Return [X, Y] of the center of cell containing provided text 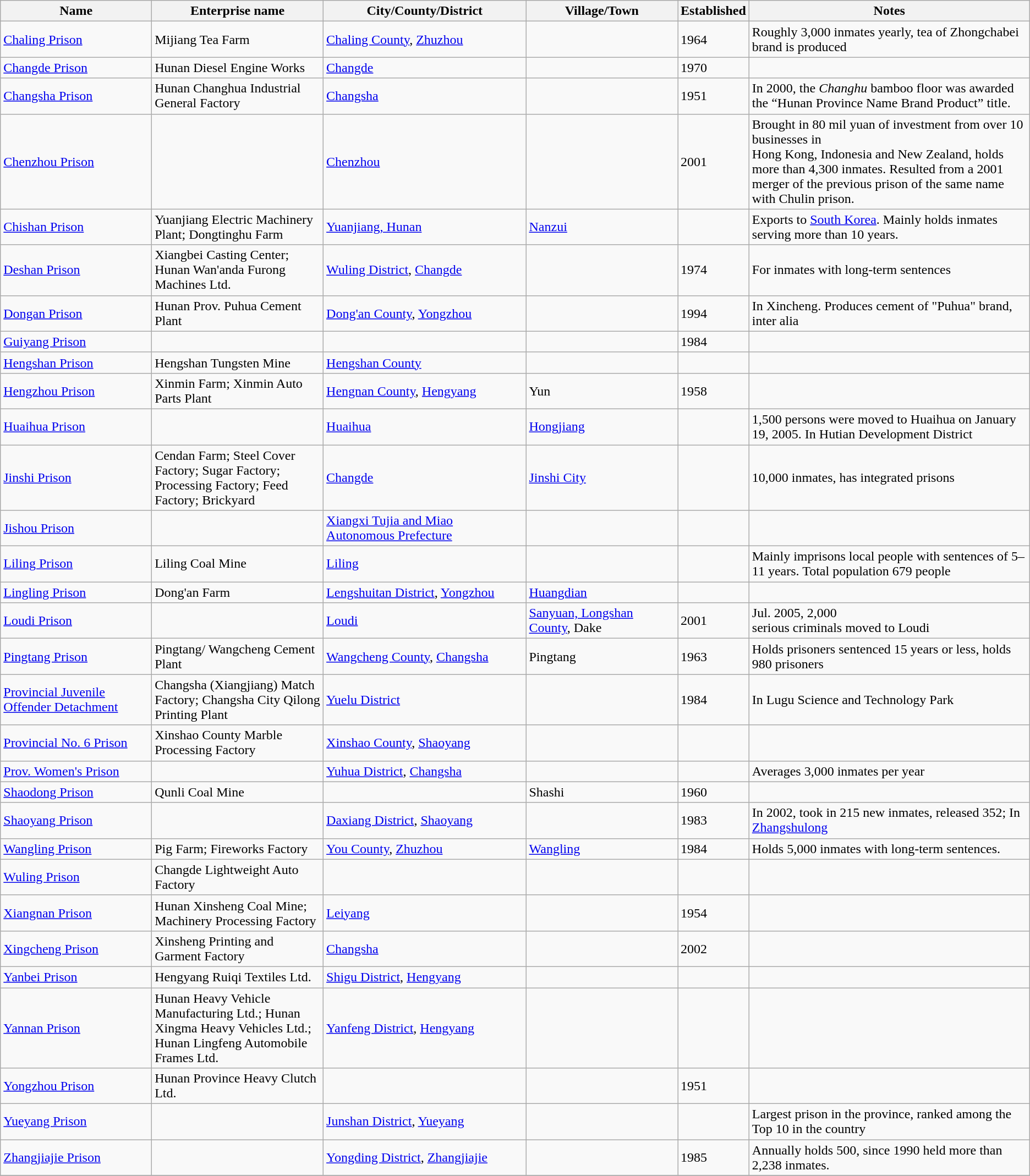
Hengshan Tungsten Mine [238, 362]
You County, Zhuzhou [425, 849]
Yun [602, 391]
Yanfeng District, Hengyang [425, 1028]
Guiyang Prison [76, 342]
Hengzhou Prison [76, 391]
Deshan Prison [76, 270]
Exports to South Korea. Mainly holds inmates serving more than 10 years. [889, 227]
1994 [714, 314]
Jishou Prison [76, 528]
Jinshi Prison [76, 477]
Cendan Farm; Steel Cover Factory; Sugar Factory; Processing Factory; Feed Factory; Brickyard [238, 477]
Chishan Prison [76, 227]
1964 [714, 40]
Huaihua Prison [76, 427]
Liling Coal Mine [238, 564]
Zhangjiajie Prison [76, 1157]
Name [76, 11]
Yuhua District, Changsha [425, 771]
Holds prisoners sentenced 15 years or less, holds 980 prisoners [889, 657]
Hengshan Prison [76, 362]
Daxiang District, Shaoyang [425, 821]
Chenzhou [425, 162]
Wuling Prison [76, 877]
Dong'an Farm [238, 592]
In 2000, the Changhu bamboo floor was awarded the “Hunan Province Name Brand Product” title. [889, 96]
Pingtang [602, 657]
For inmates with long-term sentences [889, 270]
Hunan Heavy Vehicle Manufacturing Ltd.; Hunan Xingma Heavy Vehicles Ltd.; Hunan Lingfeng Automobile Frames Ltd. [238, 1028]
Junshan District, Yueyang [425, 1122]
Averages 3,000 inmates per year [889, 771]
Chaling County, Zhuzhou [425, 40]
Dong'an County, Yongzhou [425, 314]
Mijiang Tea Farm [238, 40]
Huangdian [602, 592]
Xiangnan Prison [76, 913]
1954 [714, 913]
1970 [714, 68]
1983 [714, 821]
Hunan Changhua Industrial General Factory [238, 96]
Chaling Prison [76, 40]
1963 [714, 657]
Lingling Prison [76, 592]
Wangcheng County, Changsha [425, 657]
Village/Town [602, 11]
In Lugu Science and Technology Park [889, 700]
Provincial Juvenile Offender Detachment [76, 700]
Yuanjiang, Hunan [425, 227]
Provincial No. 6 Prison [76, 743]
In 2002, took in 215 new inmates, released 352; In Zhangshulong [889, 821]
Yongding District, Zhangjiajie [425, 1157]
Established [714, 11]
Yanbei Prison [76, 977]
Mainly imprisons local people with sentences of 5–11 years. Total population 679 people [889, 564]
Xiangxi Tujia and Miao Autonomous Prefecture [425, 528]
Shaoyang Prison [76, 821]
Hunan Prov. Puhua Cement Plant [238, 314]
Loudi Prison [76, 620]
2002 [714, 948]
Pig Farm; Fireworks Factory [238, 849]
Yuanjiang Electric Machinery Plant; Dongtinghu Farm [238, 227]
Yannan Prison [76, 1028]
Annually holds 500, since 1990 held more than 2,238 inmates. [889, 1157]
City/County/District [425, 11]
Xingcheng Prison [76, 948]
Shigu District, Hengyang [425, 977]
Pingtang Prison [76, 657]
Liling Prison [76, 564]
Prov. Women's Prison [76, 771]
In Xincheng. Produces cement of "Puhua" brand, inter alia [889, 314]
Xinmin Farm; Xinmin Auto Parts Plant [238, 391]
Changsha Prison [76, 96]
10,000 inmates, has integrated prisons [889, 477]
Changsha (Xiangjiang) Match Factory; Changsha City Qilong Printing Plant [238, 700]
Liling [425, 564]
Roughly 3,000 inmates yearly, tea of Zhongchabei brand is produced [889, 40]
Notes [889, 11]
Chenzhou Prison [76, 162]
1,500 persons were moved to Huaihua on January 19, 2005. In Hutian Development District [889, 427]
Dongan Prison [76, 314]
Wangling [602, 849]
Sanyuan, Longshan County, Dake [602, 620]
1974 [714, 270]
Changde Lightweight Auto Factory [238, 877]
Holds 5,000 inmates with long-term sentences. [889, 849]
Nanzui [602, 227]
Xiangbei Casting Center; Hunan Wan'anda Furong Machines Ltd. [238, 270]
Hongjiang [602, 427]
Jinshi City [602, 477]
Hunan Diesel Engine Works [238, 68]
1985 [714, 1157]
Yongzhou Prison [76, 1086]
Shashi [602, 792]
Hunan Province Heavy Clutch Ltd. [238, 1086]
Yueyang Prison [76, 1122]
Leiyang [425, 913]
1958 [714, 391]
Largest prison in the province, ranked among the Top 10 in the country [889, 1122]
Xinsheng Printing and Garment Factory [238, 948]
Yuelu District [425, 700]
Loudi [425, 620]
Shaodong Prison [76, 792]
Wangling Prison [76, 849]
Enterprise name [238, 11]
Huaihua [425, 427]
Wuling District, Changde [425, 270]
Hengshan County [425, 362]
Pingtang/ Wangcheng Cement Plant [238, 657]
Lengshuitan District, Yongzhou [425, 592]
Hunan Xinsheng Coal Mine; Machinery Processing Factory [238, 913]
Hengnan County, Hengyang [425, 391]
Hengyang Ruiqi Textiles Ltd. [238, 977]
Xinshao County Marble Processing Factory [238, 743]
1960 [714, 792]
Changde Prison [76, 68]
Jul. 2005, 2,000serious criminals moved to Loudi [889, 620]
Xinshao County, Shaoyang [425, 743]
Qunli Coal Mine [238, 792]
